Capture the cell that displays the provided text and extract its [X, Y] central coordinate. 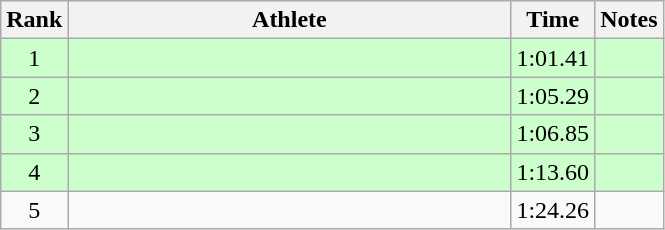
Time [553, 20]
Notes [629, 20]
1:24.26 [553, 210]
1:13.60 [553, 172]
Athlete [290, 20]
Rank [34, 20]
4 [34, 172]
1:01.41 [553, 58]
1 [34, 58]
1:06.85 [553, 134]
5 [34, 210]
1:05.29 [553, 96]
3 [34, 134]
2 [34, 96]
